Scan for the cell matching the given text and deliver its [x, y] coordinate at center. 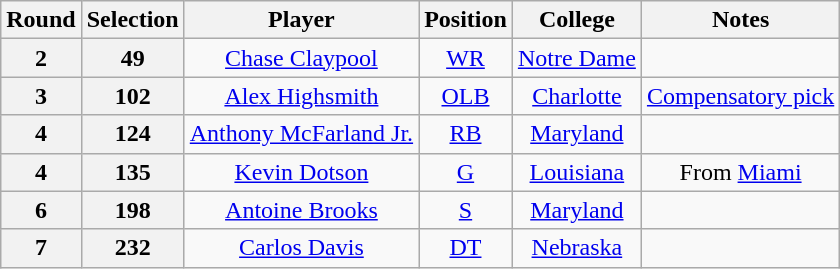
S [466, 210]
DT [466, 248]
Selection [132, 20]
3 [41, 96]
Nebraska [576, 248]
Anthony McFarland Jr. [301, 134]
College [576, 20]
49 [132, 58]
Notes [740, 20]
124 [132, 134]
Alex Highsmith [301, 96]
Charlotte [576, 96]
G [466, 172]
Louisiana [576, 172]
Compensatory pick [740, 96]
Player [301, 20]
OLB [466, 96]
Chase Claypool [301, 58]
2 [41, 58]
RB [466, 134]
102 [132, 96]
WR [466, 58]
135 [132, 172]
232 [132, 248]
7 [41, 248]
Kevin Dotson [301, 172]
Position [466, 20]
Carlos Davis [301, 248]
6 [41, 210]
Notre Dame [576, 58]
Round [41, 20]
198 [132, 210]
Antoine Brooks [301, 210]
From Miami [740, 172]
